Scan for the cell matching the given text and deliver its (x, y) coordinate at center. 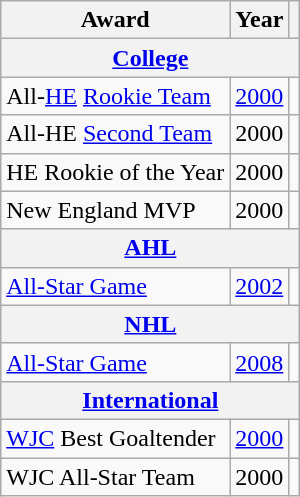
All-HE Second Team (116, 134)
2002 (260, 286)
2008 (260, 362)
WJC All-Star Team (116, 477)
International (150, 400)
WJC Best Goaltender (116, 438)
New England MVP (116, 210)
HE Rookie of the Year (116, 172)
AHL (150, 248)
Year (260, 20)
NHL (150, 324)
All-HE Rookie Team (116, 96)
Award (116, 20)
College (150, 58)
